Provide the (X, Y) coordinate of the cell's center where the given text is located.  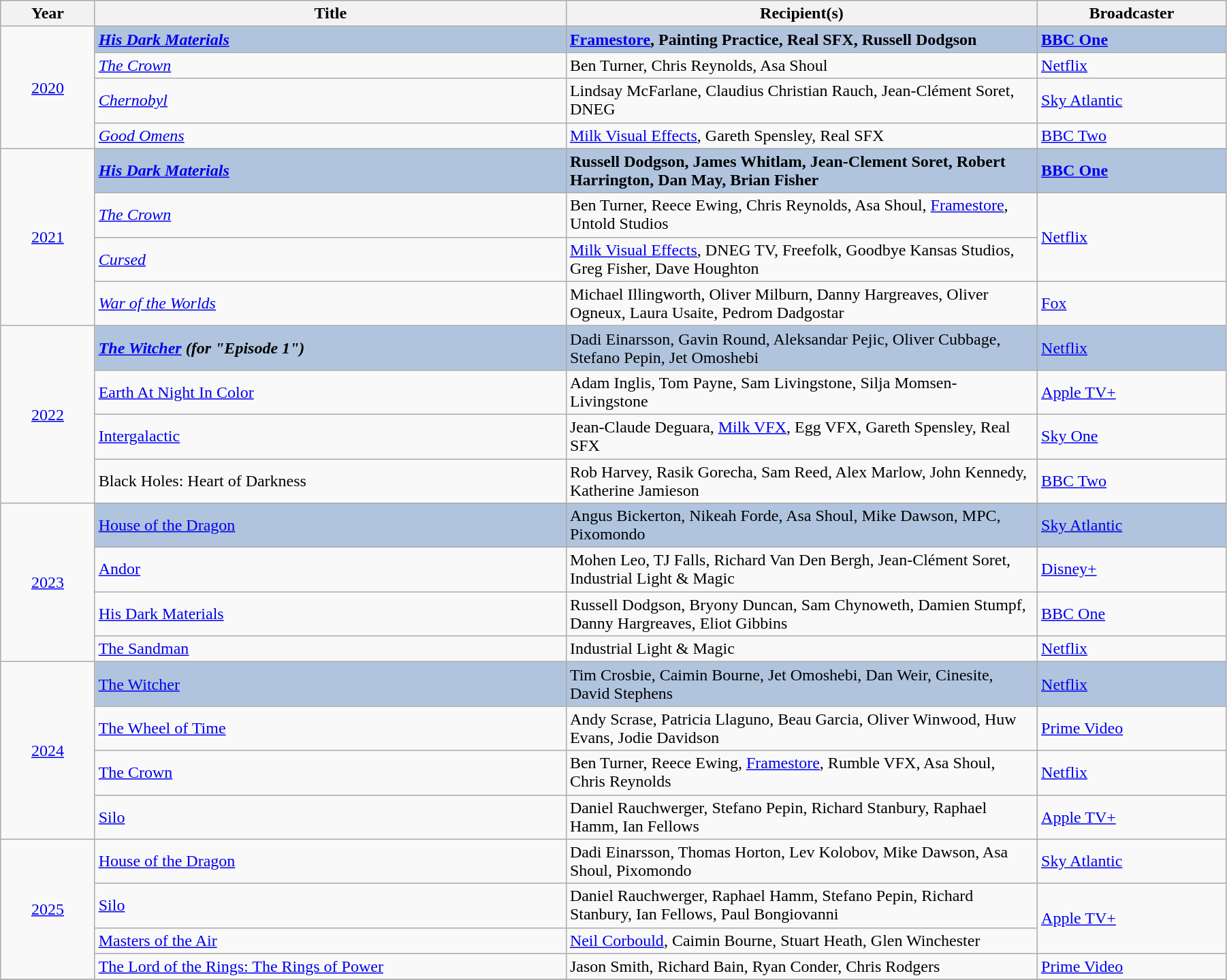
Mohen Leo, TJ Falls, Richard Van Den Bergh, Jean-Clément Soret, Industrial Light & Magic (801, 569)
Tim Crosbie, Caimin Bourne, Jet Omoshebi, Dan Weir, Cinesite, David Stephens (801, 684)
Andor (330, 569)
Adam Inglis, Tom Payne, Sam Livingstone, Silja Momsen-Livingstone (801, 392)
Disney+ (1132, 569)
Neil Corbould, Caimin Bourne, Stuart Heath, Glen Winchester (801, 941)
Ben Turner, Reece Ewing, Framestore, Rumble VFX, Asa Shoul, Chris Reynolds (801, 772)
Daniel Rauchwerger, Stefano Pepin, Richard Stanbury, Raphael Hamm, Ian Fellows (801, 817)
Michael Illingworth, Oliver Milburn, Danny Hargreaves, Oliver Ogneux, Laura Usaite, Pedrom Dadgostar (801, 304)
Cursed (330, 259)
Lindsay McFarlane, Claudius Christian Rauch, Jean-Clément Soret, DNEG (801, 101)
Industrial Light & Magic (801, 649)
Title (330, 14)
2022 (48, 414)
Rob Harvey, Rasik Gorecha, Sam Reed, Alex Marlow, John Kennedy, Katherine Jamieson (801, 481)
The Wheel of Time (330, 729)
Milk Visual Effects, DNEG TV, Freefolk, Goodbye Kansas Studios, Greg Fisher, Dave Houghton (801, 259)
Broadcaster (1132, 14)
Earth At Night In Color (330, 392)
Angus Bickerton, Nikeah Forde, Asa Shoul, Mike Dawson, MPC, Pixomondo (801, 526)
2021 (48, 237)
Fox (1132, 304)
The Sandman (330, 649)
Jean-Claude Deguara, Milk VFX, Egg VFX, Gareth Spensley, Real SFX (801, 436)
Andy Scrase, Patricia Llaguno, Beau Garcia, Oliver Winwood, Huw Evans, Jodie Davidson (801, 729)
War of the Worlds (330, 304)
The Witcher (330, 684)
Chernobyl (330, 101)
2024 (48, 750)
Year (48, 14)
2025 (48, 909)
2023 (48, 583)
Masters of the Air (330, 941)
Black Holes: Heart of Darkness (330, 481)
Jason Smith, Richard Bain, Ryan Conder, Chris Rodgers (801, 966)
Ben Turner, Chris Reynolds, Asa Shoul (801, 65)
The Witcher (for "Episode 1") (330, 347)
Daniel Rauchwerger, Raphael Hamm, Stefano Pepin, Richard Stanbury, Ian Fellows, Paul Bongiovanni (801, 906)
2020 (48, 87)
Dadi Einarsson, Thomas Horton, Lev Kolobov, Mike Dawson, Asa Shoul, Pixomondo (801, 861)
Ben Turner, Reece Ewing, Chris Reynolds, Asa Shoul, Framestore, Untold Studios (801, 215)
Recipient(s) (801, 14)
Good Omens (330, 136)
Intergalactic (330, 436)
Milk Visual Effects, Gareth Spensley, Real SFX (801, 136)
Sky One (1132, 436)
Russell Dodgson, James Whitlam, Jean-Clement Soret, Robert Harrington, Dan May, Brian Fisher (801, 170)
Dadi Einarsson, Gavin Round, Aleksandar Pejic, Oliver Cubbage, Stefano Pepin, Jet Omoshebi (801, 347)
Framestore, Painting Practice, Real SFX, Russell Dodgson (801, 39)
Russell Dodgson, Bryony Duncan, Sam Chynoweth, Damien Stumpf, Danny Hargreaves, Eliot Gibbins (801, 614)
The Lord of the Rings: The Rings of Power (330, 966)
